Extract the (X, Y) coordinate from the center of the cell holding the provided text.  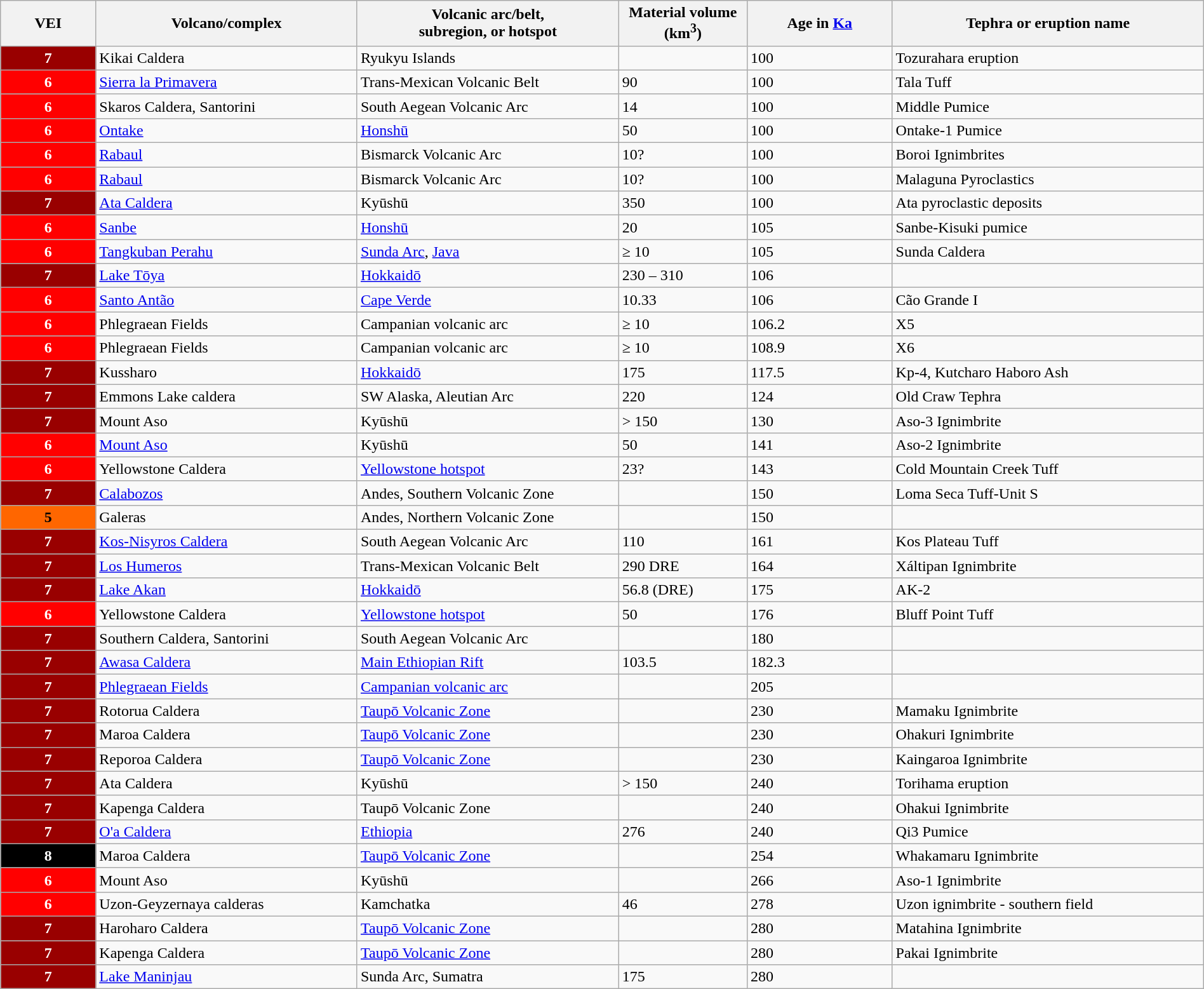
Ohakuri Ignimbrite (1048, 735)
Sanbe (227, 227)
124 (820, 396)
176 (820, 614)
Lake Akan (227, 590)
Tephra or eruption name (1048, 24)
Andes, Southern Volcanic Zone (488, 493)
106.2 (820, 324)
130 (820, 420)
Boroi Ignimbrites (1048, 155)
Cão Grande I (1048, 300)
103.5 (683, 663)
Los Humeros (227, 566)
Sierra la Primavera (227, 82)
Bluff Point Tuff (1048, 614)
Skaros Caldera, Santorini (227, 106)
Matahina Ignimbrite (1048, 929)
Torihama eruption (1048, 783)
164 (820, 566)
14 (683, 106)
266 (820, 880)
Mamaku Ignimbrite (1048, 711)
20 (683, 227)
Ohakui Ignimbrite (1048, 807)
Sunda Caldera (1048, 252)
Cold Mountain Creek Tuff (1048, 469)
23? (683, 469)
276 (683, 831)
Cape Verde (488, 300)
8 (48, 856)
5 (48, 517)
Sanbe-Kisuki pumice (1048, 227)
Loma Seca Tuff-Unit S (1048, 493)
SW Alaska, Aleutian Arc (488, 396)
Xáltipan Ignimbrite (1048, 566)
Aso-1 Ignimbrite (1048, 880)
Kussharo (227, 372)
161 (820, 542)
Emmons Lake caldera (227, 396)
X5 (1048, 324)
Aso-2 Ignimbrite (1048, 445)
117.5 (820, 372)
Kaingaroa Ignimbrite (1048, 759)
Volcano/complex (227, 24)
141 (820, 445)
X6 (1048, 348)
205 (820, 687)
56.8 (DRE) (683, 590)
Santo Antão (227, 300)
Middle Pumice (1048, 106)
10.33 (683, 300)
143 (820, 469)
Reporoa Caldera (227, 759)
Awasa Caldera (227, 663)
Sunda Arc, Java (488, 252)
Tala Tuff (1048, 82)
Southern Caldera, Santorini (227, 638)
VEI (48, 24)
Calabozos (227, 493)
180 (820, 638)
290 DRE (683, 566)
Tangkuban Perahu (227, 252)
Galeras (227, 517)
46 (683, 904)
Uzon-Geyzernaya calderas (227, 904)
278 (820, 904)
Ethiopia (488, 831)
Sunda Arc, Sumatra (488, 977)
Andes, Northern Volcanic Zone (488, 517)
Kikai Caldera (227, 58)
Kp-4, Kutcharo Haboro Ash (1048, 372)
Ata pyroclastic deposits (1048, 203)
Material volume (km3) (683, 24)
O'a Caldera (227, 831)
Lake Maninjau (227, 977)
182.3 (820, 663)
108.9 (820, 348)
Pakai Ignimbrite (1048, 953)
Rotorua Caldera (227, 711)
AK-2 (1048, 590)
Malaguna Pyroclastics (1048, 179)
90 (683, 82)
Tozurahara eruption (1048, 58)
Ryukyu Islands (488, 58)
Uzon ignimbrite - southern field (1048, 904)
Whakamaru Ignimbrite (1048, 856)
Kos-Nisyros Caldera (227, 542)
Age in Ka (820, 24)
230 – 310 (683, 276)
Qi3 Pumice (1048, 831)
220 (683, 396)
Main Ethiopian Rift (488, 663)
Volcanic arc/belt,subregion, or hotspot (488, 24)
Ontake-1 Pumice (1048, 130)
Kamchatka (488, 904)
Lake Tōya (227, 276)
350 (683, 203)
Aso-3 Ignimbrite (1048, 420)
Old Craw Tephra (1048, 396)
Haroharo Caldera (227, 929)
Kos Plateau Tuff (1048, 542)
110 (683, 542)
Ontake (227, 130)
254 (820, 856)
